Return (x, y) of the center of cell containing provided text 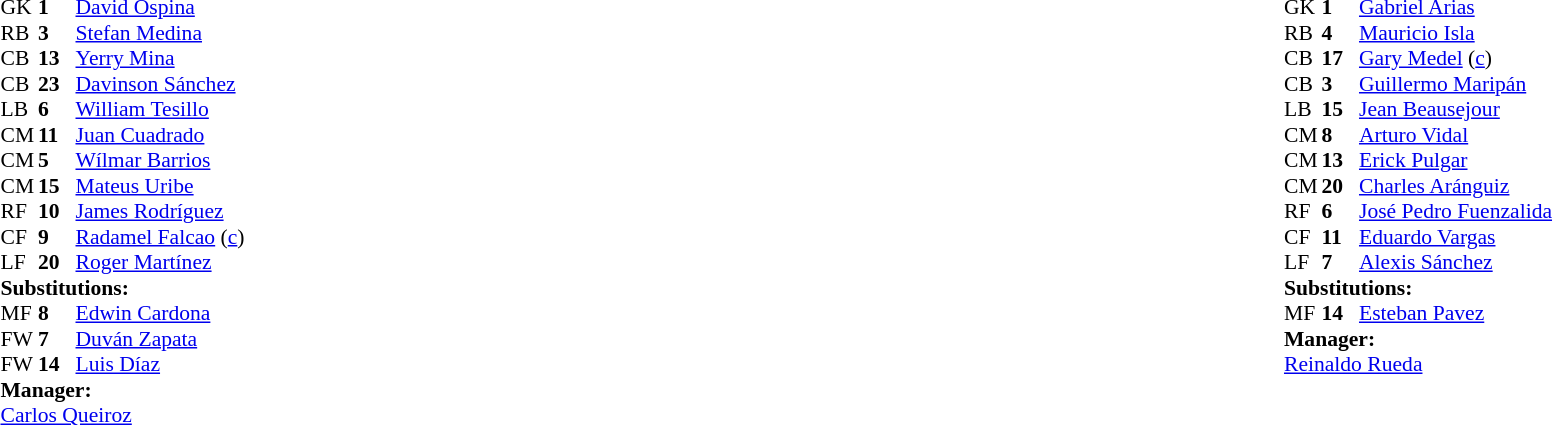
10 (57, 211)
9 (57, 237)
Gary Medel (c) (1456, 59)
Charles Aránguiz (1456, 186)
Luis Díaz (160, 365)
William Tesillo (160, 109)
José Pedro Fuenzalida (1456, 211)
Juan Cuadrado (160, 135)
Eduardo Vargas (1456, 237)
Edwin Cardona (160, 313)
23 (57, 84)
Mauricio Isla (1456, 33)
Yerry Mina (160, 59)
Guillermo Maripán (1456, 84)
Roger Martínez (160, 263)
Radamel Falcao (c) (160, 237)
James Rodríguez (160, 211)
Erick Pulgar (1456, 161)
Alexis Sánchez (1456, 263)
Wílmar Barrios (160, 161)
5 (57, 161)
Mateus Uribe (160, 186)
4 (1340, 33)
Jean Beausejour (1456, 109)
Stefan Medina (160, 33)
Davinson Sánchez (160, 84)
Esteban Pavez (1456, 313)
Reinaldo Rueda (1418, 365)
Duván Zapata (160, 339)
17 (1340, 59)
Arturo Vidal (1456, 135)
